Capture the cell that displays the provided text and extract its (X, Y) central coordinate. 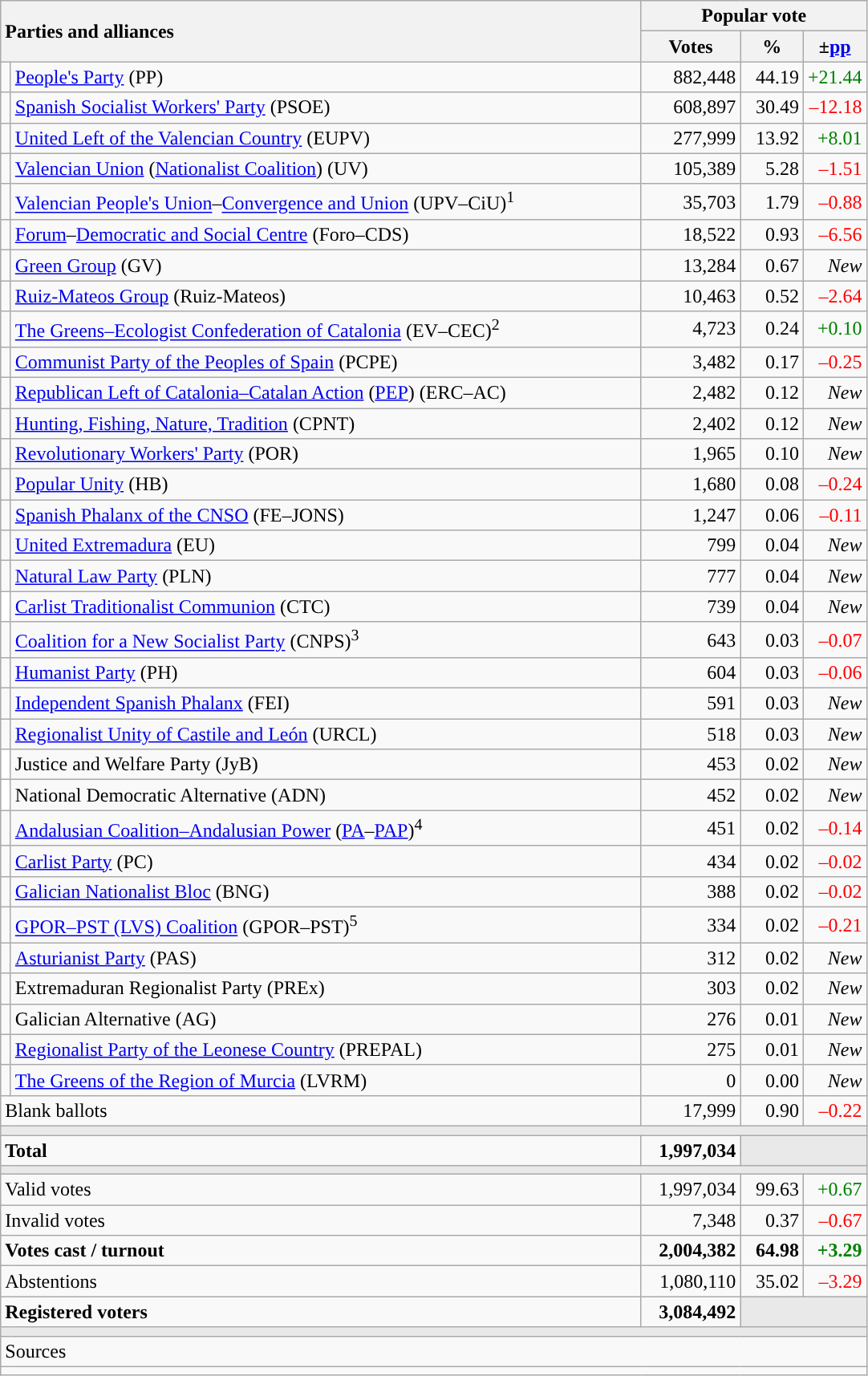
–12.18 (834, 108)
0.90 (772, 1110)
13.92 (772, 138)
Communist Party of the Peoples of Spain (PCPE) (326, 362)
64.98 (772, 1251)
Valid votes (321, 1190)
0.24 (772, 329)
35,703 (691, 202)
Humanist Party (PH) (326, 673)
2,402 (691, 424)
Valencian People's Union–Convergence and Union (UPV–CiU)1 (326, 202)
–2.64 (834, 296)
0.93 (772, 235)
Revolutionary Workers' Party (POR) (326, 454)
Total (321, 1151)
434 (691, 861)
44.19 (772, 77)
0.17 (772, 362)
777 (691, 576)
Spanish Phalanx of the CNSO (FE–JONS) (326, 515)
2,004,382 (691, 1251)
People's Party (PP) (326, 77)
99.63 (772, 1190)
–0.67 (834, 1220)
The Greens of the Region of Murcia (LVRM) (326, 1080)
2,482 (691, 392)
Invalid votes (321, 1220)
452 (691, 795)
–0.24 (834, 485)
–1.51 (834, 168)
0 (691, 1080)
388 (691, 891)
The Greens–Ecologist Confederation of Catalonia (EV–CEC)2 (326, 329)
Parties and alliances (321, 31)
Extremaduran Regionalist Party (PREx) (326, 988)
1,680 (691, 485)
1,247 (691, 515)
591 (691, 704)
451 (691, 828)
United Extremadura (EU) (326, 546)
+21.44 (834, 77)
0.08 (772, 485)
–0.88 (834, 202)
±pp (834, 47)
–0.25 (834, 362)
–0.06 (834, 673)
0.37 (772, 1220)
Votes (691, 47)
Republican Left of Catalonia–Catalan Action (PEP) (ERC–AC) (326, 392)
0.00 (772, 1080)
277,999 (691, 138)
10,463 (691, 296)
17,999 (691, 1110)
Registered voters (321, 1312)
0.10 (772, 454)
312 (691, 958)
–3.29 (834, 1281)
1.79 (772, 202)
882,448 (691, 77)
303 (691, 988)
18,522 (691, 235)
13,284 (691, 266)
7,348 (691, 1220)
799 (691, 546)
604 (691, 673)
Carlist Traditionalist Communion (CTC) (326, 607)
–0.07 (834, 640)
Green Group (GV) (326, 266)
Blank ballots (321, 1110)
1,965 (691, 454)
% (772, 47)
643 (691, 640)
334 (691, 926)
0.67 (772, 266)
–0.14 (834, 828)
0.52 (772, 296)
35.02 (772, 1281)
Ruiz-Mateos Group (Ruiz-Mateos) (326, 296)
3,084,492 (691, 1312)
Independent Spanish Phalanx (FEI) (326, 704)
608,897 (691, 108)
Hunting, Fishing, Nature, Tradition (CPNT) (326, 424)
+0.67 (834, 1190)
Galician Nationalist Bloc (BNG) (326, 891)
0.06 (772, 515)
Abstentions (321, 1281)
–6.56 (834, 235)
–0.22 (834, 1110)
United Left of the Valencian Country (EUPV) (326, 138)
Galician Alternative (AG) (326, 1019)
Sources (433, 1351)
30.49 (772, 108)
+8.01 (834, 138)
1,080,110 (691, 1281)
Andalusian Coalition–Andalusian Power (PA–PAP)4 (326, 828)
+0.10 (834, 329)
5.28 (772, 168)
+3.29 (834, 1251)
Carlist Party (PC) (326, 861)
Natural Law Party (PLN) (326, 576)
–0.21 (834, 926)
National Democratic Alternative (ADN) (326, 795)
105,389 (691, 168)
276 (691, 1019)
–0.11 (834, 515)
3,482 (691, 362)
Popular Unity (HB) (326, 485)
518 (691, 734)
453 (691, 765)
275 (691, 1049)
Asturianist Party (PAS) (326, 958)
Popular vote (754, 16)
Votes cast / turnout (321, 1251)
739 (691, 607)
Valencian Union (Nationalist Coalition) (UV) (326, 168)
Regionalist Unity of Castile and León (URCL) (326, 734)
4,723 (691, 329)
Forum–Democratic and Social Centre (Foro–CDS) (326, 235)
Spanish Socialist Workers' Party (PSOE) (326, 108)
Justice and Welfare Party (JyB) (326, 765)
GPOR–PST (LVS) Coalition (GPOR–PST)5 (326, 926)
Regionalist Party of the Leonese Country (PREPAL) (326, 1049)
Coalition for a New Socialist Party (CNPS)3 (326, 640)
